Detect which cell encompasses the target text, then output its (X, Y) center coordinate. 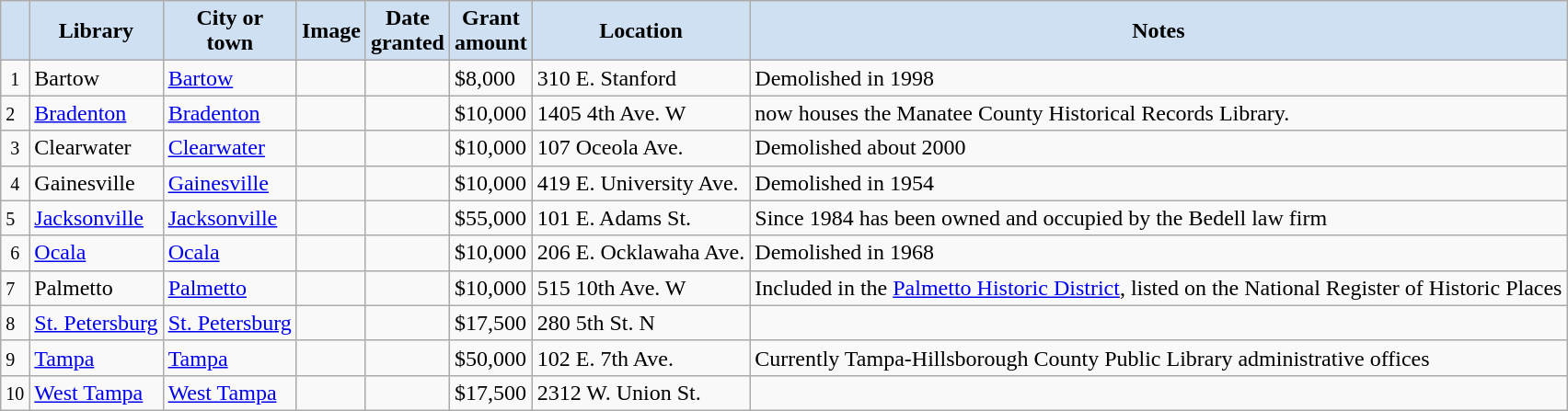
101 E. Adams St. (640, 218)
9 (15, 358)
2312 W. Union St. (640, 393)
1 (15, 78)
206 E. Ocklawaha Ave. (640, 253)
Library (96, 31)
1405 4th Ave. W (640, 113)
8 (15, 323)
Demolished in 1954 (1159, 183)
$50,000 (490, 358)
$8,000 (490, 78)
419 E. University Ave. (640, 183)
Demolished in 1968 (1159, 253)
280 5th St. N (640, 323)
Grantamount (490, 31)
now houses the Manatee County Historical Records Library. (1159, 113)
Since 1984 has been owned and occupied by the Bedell law firm (1159, 218)
$55,000 (490, 218)
Notes (1159, 31)
6 (15, 253)
7 (15, 288)
3 (15, 148)
Currently Tampa-Hillsborough County Public Library administrative offices (1159, 358)
Included in the Palmetto Historic District, listed on the National Register of Historic Places (1159, 288)
Dategranted (407, 31)
310 E. Stanford (640, 78)
City ortown (230, 31)
515 10th Ave. W (640, 288)
107 Oceola Ave. (640, 148)
102 E. 7th Ave. (640, 358)
Location (640, 31)
Image (331, 31)
10 (15, 393)
4 (15, 183)
2 (15, 113)
Demolished about 2000 (1159, 148)
Demolished in 1998 (1159, 78)
5 (15, 218)
